For the text-containing cell, return its midpoint in (X, Y) coordinate format. 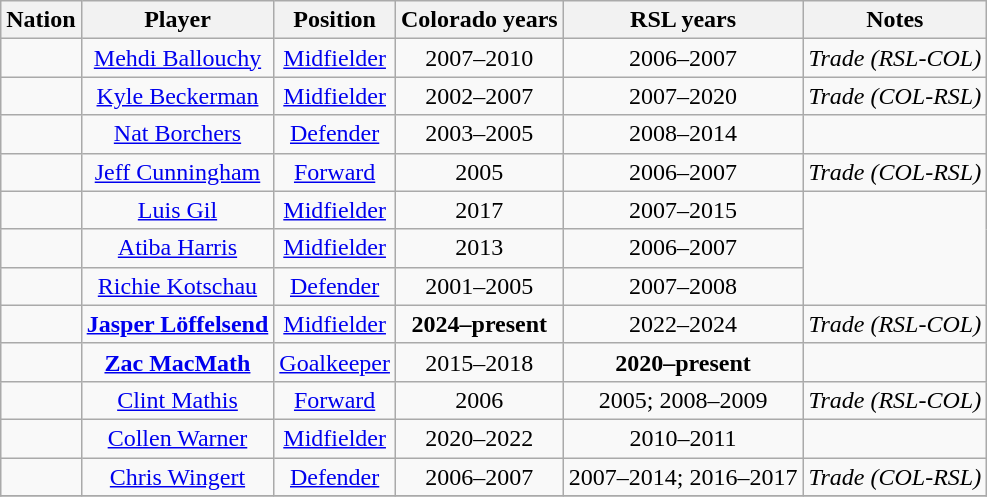
Kyle Beckerman (178, 96)
2020–present (683, 362)
Clint Mathis (178, 400)
2007–2015 (683, 210)
2007–2010 (479, 58)
Notes (895, 20)
2008–2014 (683, 134)
2007–2020 (683, 96)
Collen Warner (178, 438)
Jasper Löffelsend (178, 324)
2001–2005 (479, 286)
2010–2011 (683, 438)
2006 (479, 400)
2020–2022 (479, 438)
2005 (479, 172)
Zac MacMath (178, 362)
2017 (479, 210)
Position (335, 20)
Mehdi Ballouchy (178, 58)
Goalkeeper (335, 362)
Player (178, 20)
2024–present (479, 324)
2002–2007 (479, 96)
2007–2014; 2016–2017 (683, 477)
RSL years (683, 20)
2015–2018 (479, 362)
2003–2005 (479, 134)
Atiba Harris (178, 248)
2013 (479, 248)
2022–2024 (683, 324)
Colorado years (479, 20)
Jeff Cunningham (178, 172)
Richie Kotschau (178, 286)
2005; 2008–2009 (683, 400)
Nat Borchers (178, 134)
Nation (41, 20)
Chris Wingert (178, 477)
2007–2008 (683, 286)
Luis Gil (178, 210)
